Extract the [x, y] coordinate from the center of the cell holding the provided text.  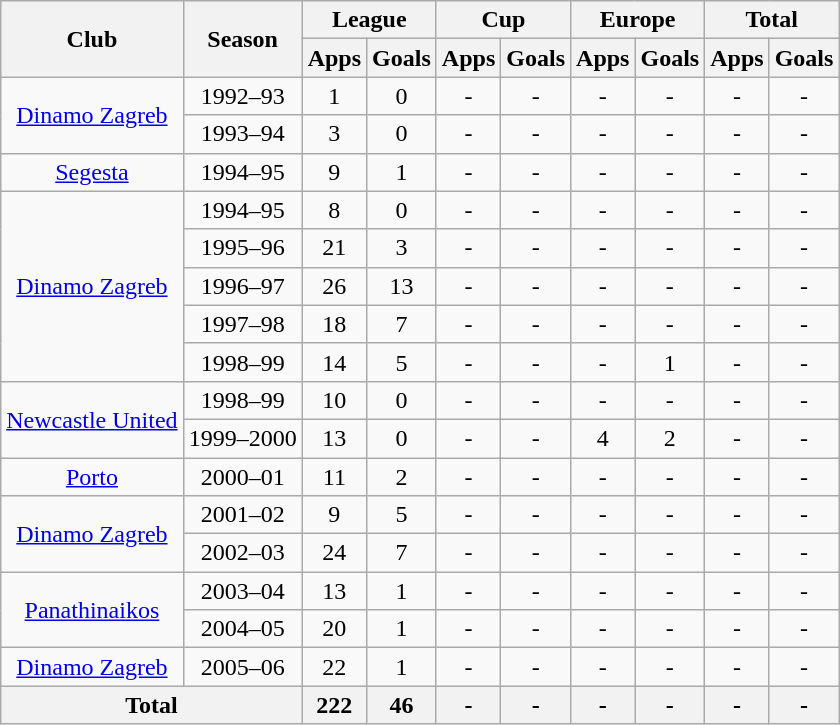
2001–02 [242, 515]
22 [334, 667]
14 [334, 362]
1999–2000 [242, 438]
2005–06 [242, 667]
Panathinaikos [92, 610]
Season [242, 39]
1995–96 [242, 248]
Club [92, 39]
2000–01 [242, 477]
18 [334, 324]
8 [334, 210]
11 [334, 477]
League [369, 20]
Europe [638, 20]
Newcastle United [92, 419]
4 [603, 438]
1996–97 [242, 286]
1992–93 [242, 96]
1997–98 [242, 324]
10 [334, 400]
Porto [92, 477]
222 [334, 705]
Cup [503, 20]
2004–05 [242, 629]
24 [334, 553]
26 [334, 286]
Segesta [92, 172]
21 [334, 248]
1993–94 [242, 134]
2003–04 [242, 591]
46 [402, 705]
20 [334, 629]
2002–03 [242, 553]
